Capture the cell that displays the provided text and extract its [x, y] central coordinate. 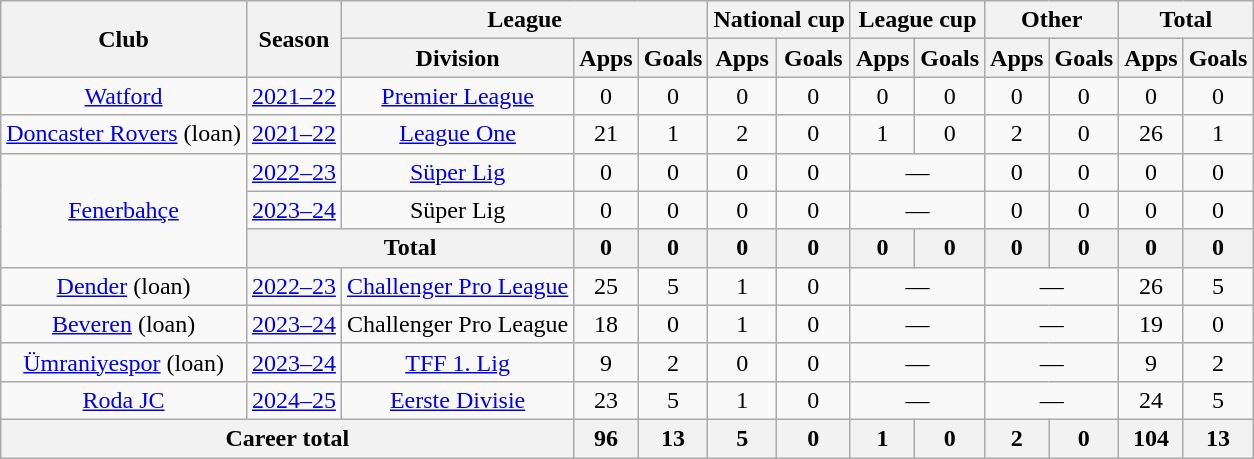
2024–25 [294, 400]
Premier League [457, 96]
18 [606, 324]
Watford [124, 96]
Ümraniyespor (loan) [124, 362]
Eerste Divisie [457, 400]
104 [1151, 438]
Club [124, 39]
96 [606, 438]
Division [457, 58]
Fenerbahçe [124, 210]
Other [1052, 20]
League [524, 20]
TFF 1. Lig [457, 362]
21 [606, 134]
Roda JC [124, 400]
Beveren (loan) [124, 324]
Dender (loan) [124, 286]
League One [457, 134]
25 [606, 286]
Season [294, 39]
Career total [288, 438]
24 [1151, 400]
19 [1151, 324]
Doncaster Rovers (loan) [124, 134]
League cup [917, 20]
23 [606, 400]
National cup [779, 20]
